Find where the given text appears and provide that cell's center as (X, Y) coordinate. 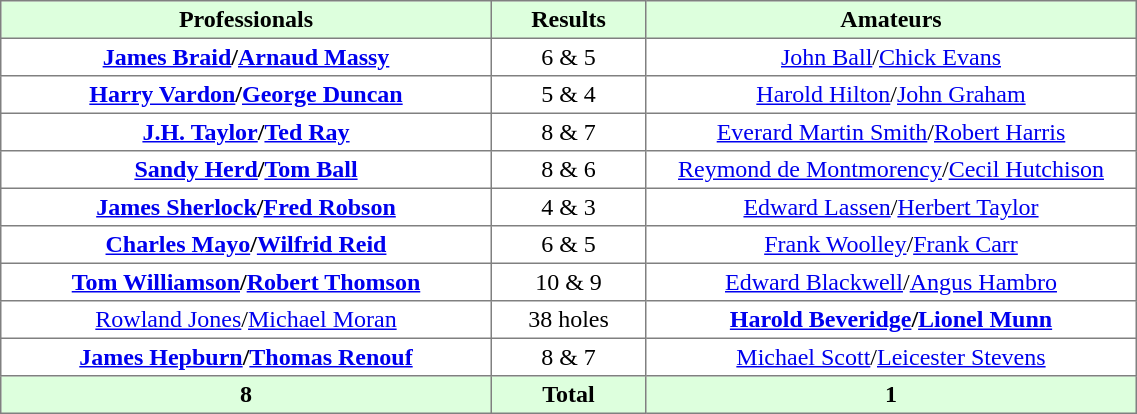
Everard Martin Smith/Robert Harris (891, 132)
38 holes (568, 320)
4 & 3 (568, 207)
Charles Mayo/Wilfrid Reid (246, 245)
Results (568, 20)
John Ball/Chick Evans (891, 57)
Rowland Jones/Michael Moran (246, 320)
Harold Beveridge/Lionel Munn (891, 320)
10 & 9 (568, 282)
James Sherlock/Fred Robson (246, 207)
Professionals (246, 20)
James Hepburn/Thomas Renouf (246, 357)
8 & 6 (568, 170)
Edward Lassen/Herbert Taylor (891, 207)
James Braid/Arnaud Massy (246, 57)
Edward Blackwell/Angus Hambro (891, 282)
Amateurs (891, 20)
1 (891, 395)
Michael Scott/Leicester Stevens (891, 357)
Sandy Herd/Tom Ball (246, 170)
Frank Woolley/Frank Carr (891, 245)
5 & 4 (568, 95)
J.H. Taylor/Ted Ray (246, 132)
8 (246, 395)
Reymond de Montmorency/Cecil Hutchison (891, 170)
Harold Hilton/John Graham (891, 95)
Tom Williamson/Robert Thomson (246, 282)
Harry Vardon/George Duncan (246, 95)
Total (568, 395)
